Search for the cell housing the specified text and yield its (x, y) center coordinate. 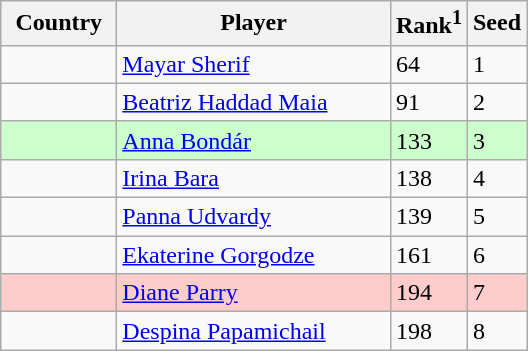
Ekaterine Gorgodze (254, 255)
1 (496, 64)
Anna Bondár (254, 140)
138 (428, 178)
64 (428, 64)
194 (428, 293)
91 (428, 102)
Country (59, 24)
139 (428, 217)
Player (254, 24)
133 (428, 140)
8 (496, 331)
Panna Udvardy (254, 217)
5 (496, 217)
Beatriz Haddad Maia (254, 102)
3 (496, 140)
Irina Bara (254, 178)
Despina Papamichail (254, 331)
Diane Parry (254, 293)
7 (496, 293)
Seed (496, 24)
4 (496, 178)
161 (428, 255)
Mayar Sherif (254, 64)
198 (428, 331)
2 (496, 102)
Rank1 (428, 24)
6 (496, 255)
